Pinpoint the cell where the given text exists, returning its (X, Y) midpoint coordinate. 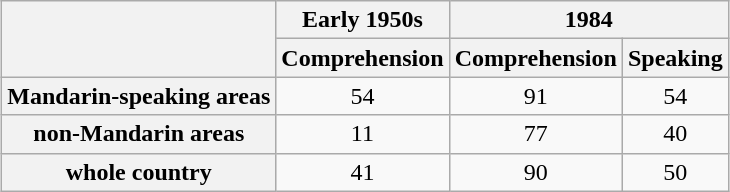
1984 (588, 20)
non-Mandarin areas (139, 134)
Early 1950s (362, 20)
50 (675, 172)
91 (536, 96)
90 (536, 172)
77 (536, 134)
40 (675, 134)
41 (362, 172)
11 (362, 134)
Mandarin-speaking areas (139, 96)
Speaking (675, 58)
whole country (139, 172)
